Determine the [X, Y] coordinate at the center of the cell enclosing the given text.  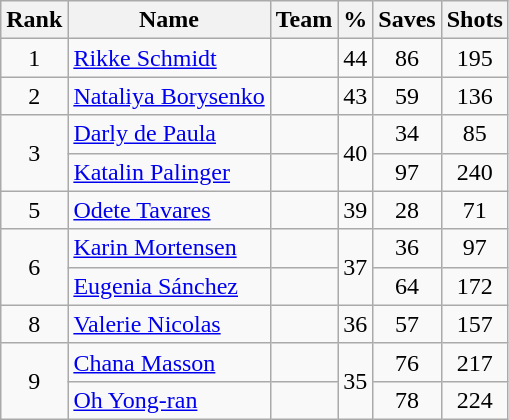
5 [34, 210]
1 [34, 58]
57 [407, 324]
217 [474, 362]
39 [356, 210]
28 [407, 210]
43 [356, 96]
44 [356, 58]
85 [474, 134]
240 [474, 172]
Katalin Palinger [169, 172]
3 [34, 153]
76 [407, 362]
157 [474, 324]
172 [474, 286]
40 [356, 153]
195 [474, 58]
Oh Yong-ran [169, 400]
Nataliya Borysenko [169, 96]
59 [407, 96]
Eugenia Sánchez [169, 286]
136 [474, 96]
Valerie Nicolas [169, 324]
% [356, 20]
Odete Tavares [169, 210]
Rikke Schmidt [169, 58]
Team [304, 20]
2 [34, 96]
78 [407, 400]
86 [407, 58]
64 [407, 286]
Karin Mortensen [169, 248]
35 [356, 381]
6 [34, 267]
224 [474, 400]
8 [34, 324]
Darly de Paula [169, 134]
Chana Masson [169, 362]
Name [169, 20]
Shots [474, 20]
Saves [407, 20]
37 [356, 267]
Rank [34, 20]
71 [474, 210]
34 [407, 134]
9 [34, 381]
